Return [X, Y] of the center of cell containing provided text 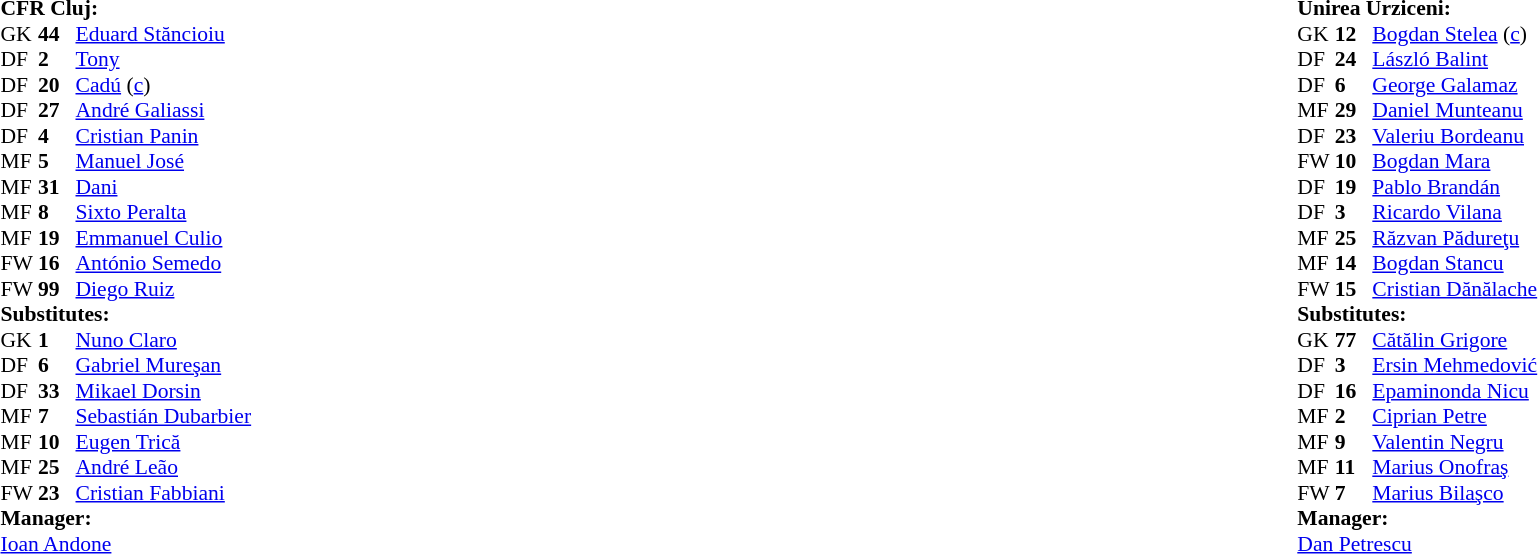
Nuno Claro [164, 340]
Cristian Fabbiani [164, 493]
Cadú (c) [164, 85]
Eugen Trică [164, 442]
Gabriel Mureşan [164, 365]
Sixto Peralta [164, 213]
Marius Onofraş [1454, 467]
33 [57, 391]
Valeriu Bordeanu [1454, 136]
Ciprian Petre [1454, 417]
12 [1354, 34]
31 [57, 187]
Eduard Stăncioiu [164, 34]
24 [1354, 59]
77 [1354, 340]
Manuel José [164, 161]
Bogdan Stancu [1454, 263]
André Galiassi [164, 111]
27 [57, 111]
Cristian Panin [164, 136]
Dani [164, 187]
Sebastián Dubarbier [164, 417]
29 [1354, 111]
Emmanuel Culio [164, 238]
1 [57, 340]
4 [57, 136]
Diego Ruiz [164, 289]
André Leão [164, 467]
Cătălin Grigore [1454, 340]
Daniel Munteanu [1454, 111]
99 [57, 289]
Pablo Brandán [1454, 187]
Ricardo Vilana [1454, 213]
Răzvan Pădureţu [1454, 238]
Valentin Negru [1454, 442]
11 [1354, 467]
Marius Bilaşco [1454, 493]
António Semedo [164, 263]
Mikael Dorsin [164, 391]
László Balint [1454, 59]
Tony [164, 59]
5 [57, 161]
Cristian Dănălache [1454, 289]
George Galamaz [1454, 85]
8 [57, 213]
14 [1354, 263]
20 [57, 85]
Ersin Mehmedović [1454, 365]
15 [1354, 289]
9 [1354, 442]
44 [57, 34]
Bogdan Mara [1454, 161]
Epaminonda Nicu [1454, 391]
Bogdan Stelea (c) [1454, 34]
